Identify which cell holds the provided text, then report its [X, Y] central coordinate. 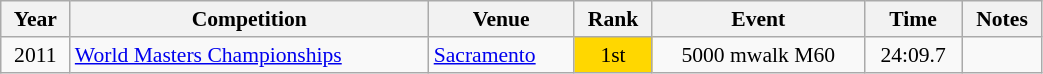
Notes [1002, 19]
Time [913, 19]
World Masters Championships [250, 55]
Competition [250, 19]
Year [36, 19]
1st [613, 55]
2011 [36, 55]
Rank [613, 19]
Sacramento [502, 55]
5000 mwalk M60 [758, 55]
Venue [502, 19]
Event [758, 19]
24:09.7 [913, 55]
